Detect which cell encompasses the target text, then output its [x, y] center coordinate. 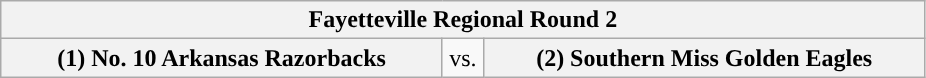
Fayetteville Regional Round 2 [463, 20]
(1) No. 10 Arkansas Razorbacks [222, 58]
(2) Southern Miss Golden Eagles [704, 58]
vs. [462, 58]
